Output the (X, Y) coordinate of the center of the cell containing the given text.  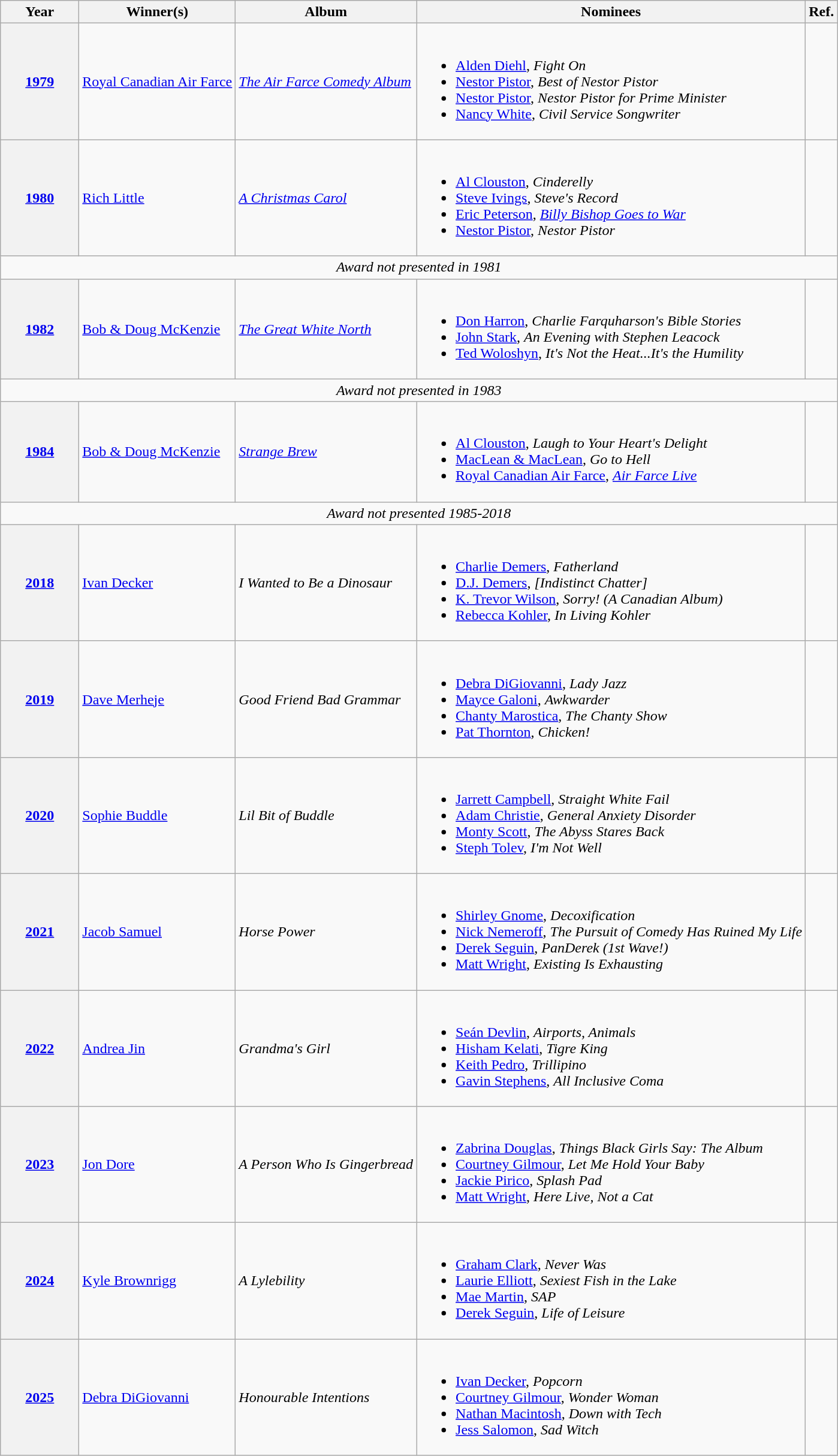
Strange Brew (326, 452)
A Christmas Carol (326, 198)
1980 (40, 198)
2024 (40, 1281)
The Great White North (326, 328)
The Air Farce Comedy Album (326, 82)
2022 (40, 1048)
Horse Power (326, 932)
1984 (40, 452)
Honourable Intentions (326, 1397)
2023 (40, 1165)
Grandma's Girl (326, 1048)
Ref. (821, 12)
Debra DiGiovanni (157, 1397)
Seán Devlin, Airports, AnimalsHisham Kelati, Tigre KingKeith Pedro, TrillipinoGavin Stephens, All Inclusive Coma (611, 1048)
Alden Diehl, Fight OnNestor Pistor, Best of Nestor PistorNestor Pistor, Nestor Pistor for Prime MinisterNancy White, Civil Service Songwriter (611, 82)
A Person Who Is Gingerbread (326, 1165)
A Lylebility (326, 1281)
Nominees (611, 12)
I Wanted to Be a Dinosaur (326, 583)
1979 (40, 82)
Ivan Decker (157, 583)
Al Clouston, Laugh to Your Heart's DelightMacLean & MacLean, Go to HellRoyal Canadian Air Farce, Air Farce Live (611, 452)
Award not presented in 1983 (419, 390)
Jarrett Campbell, Straight White FailAdam Christie, General Anxiety DisorderMonty Scott, The Abyss Stares BackSteph Tolev, I'm Not Well (611, 815)
1982 (40, 328)
Al Clouston, CinderellySteve Ivings, Steve's RecordEric Peterson, Billy Bishop Goes to WarNestor Pistor, Nestor Pistor (611, 198)
Rich Little (157, 198)
Year (40, 12)
2019 (40, 699)
Award not presented in 1981 (419, 267)
Jon Dore (157, 1165)
2018 (40, 583)
Ivan Decker, PopcornCourtney Gilmour, Wonder WomanNathan Macintosh, Down with TechJess Salomon, Sad Witch (611, 1397)
Don Harron, Charlie Farquharson's Bible StoriesJohn Stark, An Evening with Stephen LeacockTed Woloshyn, It's Not the Heat...It's the Humility (611, 328)
Good Friend Bad Grammar (326, 699)
Lil Bit of Buddle (326, 815)
Sophie Buddle (157, 815)
Winner(s) (157, 12)
2025 (40, 1397)
Zabrina Douglas, Things Black Girls Say: The AlbumCourtney Gilmour, Let Me Hold Your BabyJackie Pirico, Splash PadMatt Wright, Here Live, Not a Cat (611, 1165)
Jacob Samuel (157, 932)
Award not presented 1985-2018 (419, 513)
Royal Canadian Air Farce (157, 82)
2021 (40, 932)
Dave Merheje (157, 699)
2020 (40, 815)
Kyle Brownrigg (157, 1281)
Graham Clark, Never WasLaurie Elliott, Sexiest Fish in the LakeMae Martin, SAPDerek Seguin, Life of Leisure (611, 1281)
Charlie Demers, FatherlandD.J. Demers, [Indistinct Chatter]K. Trevor Wilson, Sorry! (A Canadian Album)Rebecca Kohler, In Living Kohler (611, 583)
Andrea Jin (157, 1048)
Album (326, 12)
Debra DiGiovanni, Lady JazzMayce Galoni, AwkwarderChanty Marostica, The Chanty ShowPat Thornton, Chicken! (611, 699)
